From the cell containing the given text, extract its center point as [X, Y] coordinate. 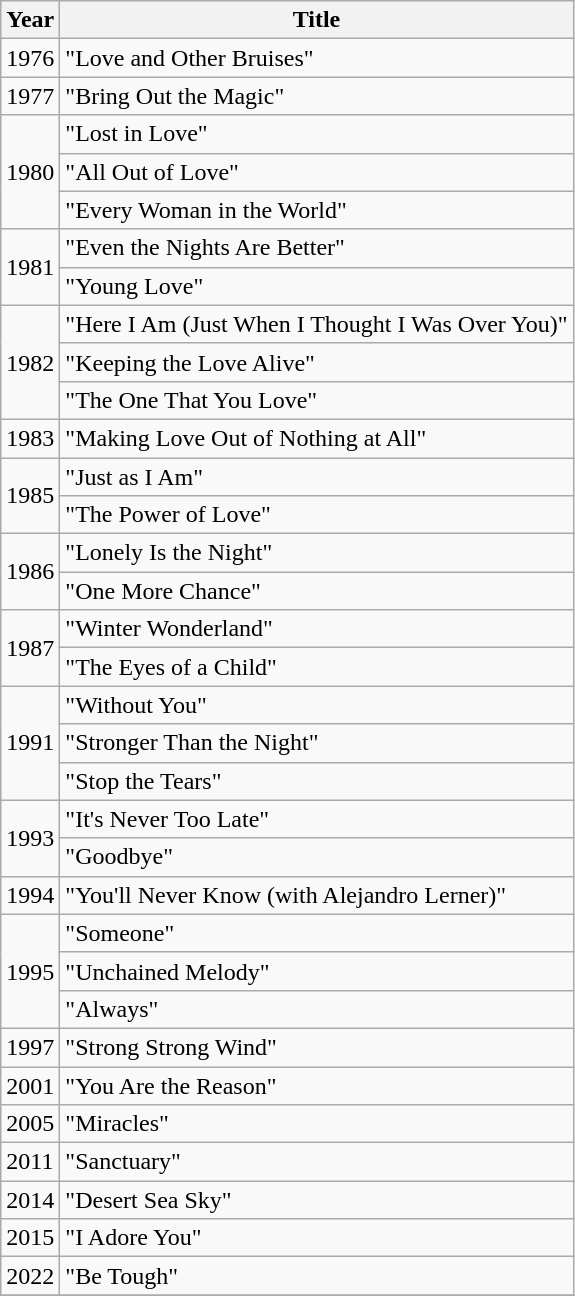
"Stop the Tears" [316, 781]
"Young Love" [316, 286]
1997 [30, 1047]
2011 [30, 1162]
"Lonely Is the Night" [316, 553]
1987 [30, 648]
"All Out of Love" [316, 172]
"Bring Out the Magic" [316, 96]
"The Eyes of a Child" [316, 667]
"The One That You Love" [316, 400]
"Sanctuary" [316, 1162]
2014 [30, 1200]
"Lost in Love" [316, 134]
"The Power of Love" [316, 515]
"Winter Wonderland" [316, 629]
"Miracles" [316, 1124]
Title [316, 20]
"Strong Strong Wind" [316, 1047]
2005 [30, 1124]
2001 [30, 1085]
"Without You" [316, 705]
"It's Never Too Late" [316, 819]
"Always" [316, 1009]
"Love and Other Bruises" [316, 58]
1985 [30, 496]
"Here I Am (Just When I Thought I Was Over You)" [316, 324]
1983 [30, 438]
"Every Woman in the World" [316, 210]
"You'll Never Know (with Alejandro Lerner)" [316, 895]
1976 [30, 58]
Year [30, 20]
"Even the Nights Are Better" [316, 248]
2022 [30, 1276]
1980 [30, 172]
"Goodbye" [316, 857]
1982 [30, 362]
1995 [30, 971]
"Desert Sea Sky" [316, 1200]
1991 [30, 743]
1986 [30, 572]
"One More Chance" [316, 591]
"Be Tough" [316, 1276]
"Just as I Am" [316, 477]
"Keeping the Love Alive" [316, 362]
"Unchained Melody" [316, 971]
1994 [30, 895]
"Stronger Than the Night" [316, 743]
2015 [30, 1238]
1981 [30, 267]
"Making Love Out of Nothing at All" [316, 438]
1993 [30, 838]
1977 [30, 96]
"I Adore You" [316, 1238]
"Someone" [316, 933]
"You Are the Reason" [316, 1085]
